Locate the cell with the specified text and output its (x, y) center coordinate. 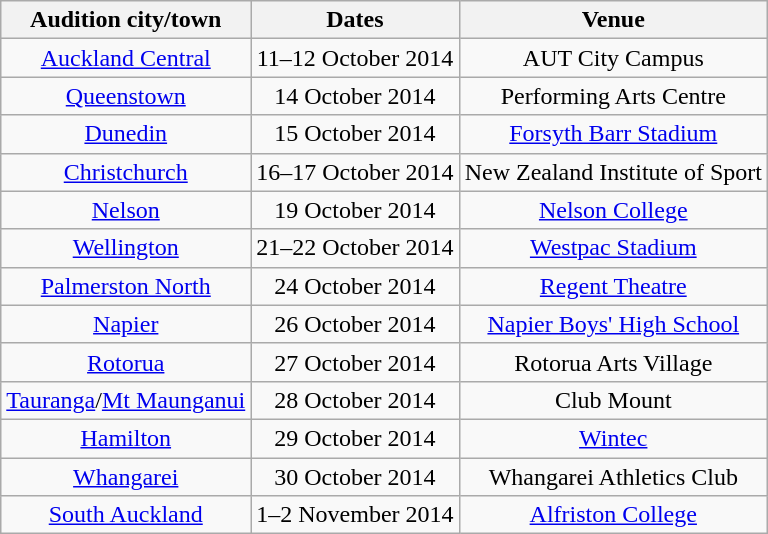
24 October 2014 (355, 286)
Alfriston College (613, 515)
29 October 2014 (355, 438)
Whangarei (126, 477)
Palmerston North (126, 286)
Napier (126, 324)
Wintec (613, 438)
Christchurch (126, 172)
Rotorua (126, 362)
30 October 2014 (355, 477)
Hamilton (126, 438)
Forsyth Barr Stadium (613, 134)
New Zealand Institute of Sport (613, 172)
South Auckland (126, 515)
Rotorua Arts Village (613, 362)
Auckland Central (126, 58)
Venue (613, 20)
Westpac Stadium (613, 248)
Napier Boys' High School (613, 324)
Performing Arts Centre (613, 96)
Dates (355, 20)
Wellington (126, 248)
AUT City Campus (613, 58)
Regent Theatre (613, 286)
28 October 2014 (355, 400)
14 October 2014 (355, 96)
27 October 2014 (355, 362)
Queenstown (126, 96)
Tauranga/Mt Maunganui (126, 400)
11–12 October 2014 (355, 58)
Nelson College (613, 210)
Whangarei Athletics Club (613, 477)
21–22 October 2014 (355, 248)
Audition city/town (126, 20)
Club Mount (613, 400)
Dunedin (126, 134)
15 October 2014 (355, 134)
Nelson (126, 210)
16–17 October 2014 (355, 172)
19 October 2014 (355, 210)
26 October 2014 (355, 324)
1–2 November 2014 (355, 515)
